Extract the (x, y) coordinate from the center of the cell holding the provided text.  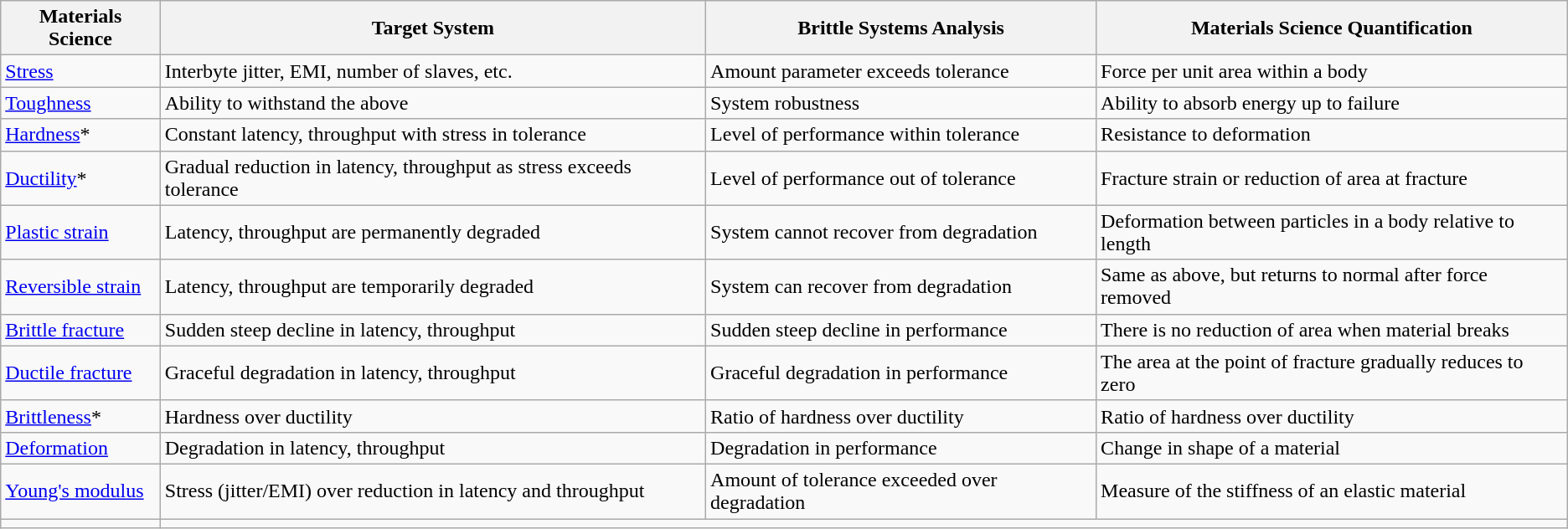
Gradual reduction in latency, throughput as stress exceeds tolerance (432, 177)
Brittle Systems Analysis (901, 28)
The area at the point of fracture gradually reduces to zero (1332, 373)
Deformation (80, 448)
Latency, throughput are temporarily degraded (432, 286)
Ability to absorb energy up to failure (1332, 103)
Hardness* (80, 135)
Stress (jitter/EMI) over reduction in latency and throughput (432, 490)
Latency, throughput are permanently degraded (432, 233)
System robustness (901, 103)
Force per unit area within a body (1332, 71)
Ability to withstand the above (432, 103)
Same as above, but returns to normal after force removed (1332, 286)
Hardness over ductility (432, 416)
System can recover from degradation (901, 286)
Level of performance within tolerance (901, 135)
Degradation in performance (901, 448)
Level of performance out of tolerance (901, 177)
Toughness (80, 103)
Target System (432, 28)
Amount parameter exceeds tolerance (901, 71)
Measure of the stiffness of an elastic material (1332, 490)
Ductile fracture (80, 373)
Resistance to deformation (1332, 135)
Young's modulus (80, 490)
Fracture strain or reduction of area at fracture (1332, 177)
Reversible strain (80, 286)
Brittleness* (80, 416)
Stress (80, 71)
Amount of tolerance exceeded over degradation (901, 490)
Interbyte jitter, EMI, number of slaves, etc. (432, 71)
Constant latency, throughput with stress in tolerance (432, 135)
Plastic strain (80, 233)
There is no reduction of area when material breaks (1332, 330)
Sudden steep decline in latency, throughput (432, 330)
Materials Science (80, 28)
Graceful degradation in latency, throughput (432, 373)
Change in shape of a material (1332, 448)
System cannot recover from degradation (901, 233)
Materials Science Quantification (1332, 28)
Ductility* (80, 177)
Degradation in latency, throughput (432, 448)
Sudden steep decline in performance (901, 330)
Graceful degradation in performance (901, 373)
Deformation between particles in a body relative to length (1332, 233)
Brittle fracture (80, 330)
